Identify which cell holds the provided text, then report its (x, y) central coordinate. 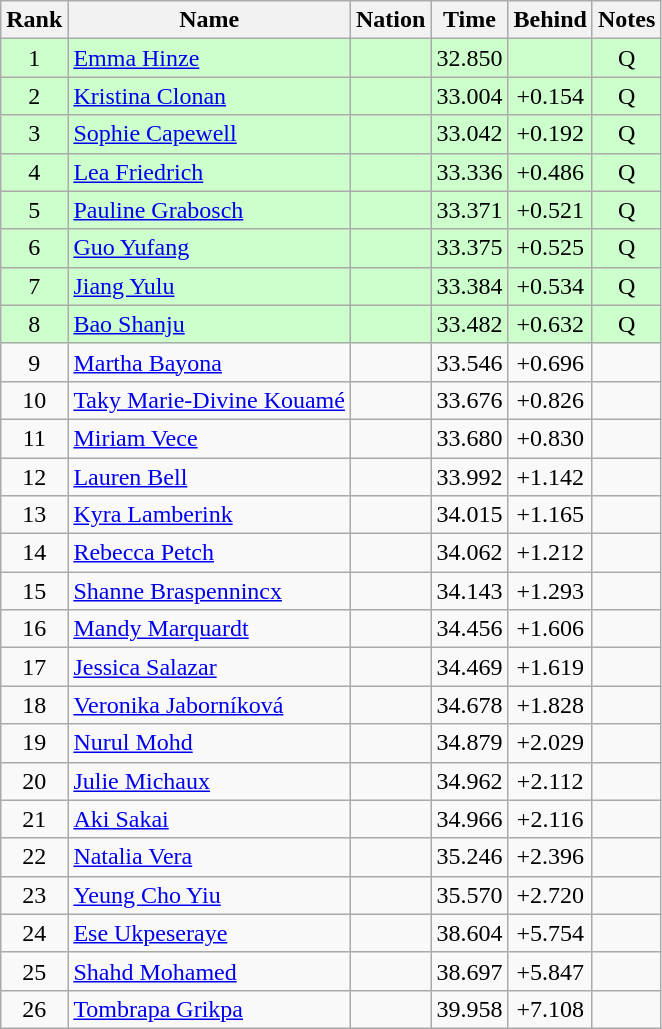
Jiang Yulu (210, 286)
+1.142 (550, 477)
Rank (34, 20)
19 (34, 743)
34.678 (470, 705)
20 (34, 781)
33.384 (470, 286)
33.546 (470, 362)
23 (34, 895)
Kristina Clonan (210, 96)
Time (470, 20)
+1.165 (550, 515)
13 (34, 515)
35.570 (470, 895)
Guo Yufang (210, 248)
Lauren Bell (210, 477)
Behind (550, 20)
33.482 (470, 324)
Bao Shanju (210, 324)
21 (34, 819)
Aki Sakai (210, 819)
38.697 (470, 971)
26 (34, 1009)
Shanne Braspennincx (210, 591)
+0.632 (550, 324)
16 (34, 629)
Martha Bayona (210, 362)
33.992 (470, 477)
14 (34, 553)
Natalia Vera (210, 857)
3 (34, 134)
34.015 (470, 515)
25 (34, 971)
33.004 (470, 96)
38.604 (470, 933)
Ese Ukpeseraye (210, 933)
+0.525 (550, 248)
12 (34, 477)
Name (210, 20)
39.958 (470, 1009)
35.246 (470, 857)
+0.826 (550, 400)
Veronika Jaborníková (210, 705)
+7.108 (550, 1009)
+5.754 (550, 933)
11 (34, 438)
7 (34, 286)
1 (34, 58)
17 (34, 667)
+2.720 (550, 895)
Emma Hinze (210, 58)
9 (34, 362)
+0.486 (550, 172)
Nurul Mohd (210, 743)
34.469 (470, 667)
+1.606 (550, 629)
Kyra Lamberink (210, 515)
+0.696 (550, 362)
+2.116 (550, 819)
+2.112 (550, 781)
34.062 (470, 553)
32.850 (470, 58)
33.371 (470, 210)
33.375 (470, 248)
Lea Friedrich (210, 172)
Shahd Mohamed (210, 971)
22 (34, 857)
33.680 (470, 438)
Rebecca Petch (210, 553)
33.042 (470, 134)
+2.029 (550, 743)
34.966 (470, 819)
Nation (390, 20)
33.336 (470, 172)
+0.154 (550, 96)
34.879 (470, 743)
24 (34, 933)
Sophie Capewell (210, 134)
Pauline Grabosch (210, 210)
18 (34, 705)
+0.534 (550, 286)
+1.619 (550, 667)
+1.828 (550, 705)
10 (34, 400)
Taky Marie-Divine Kouamé (210, 400)
34.456 (470, 629)
33.676 (470, 400)
34.143 (470, 591)
Mandy Marquardt (210, 629)
4 (34, 172)
Jessica Salazar (210, 667)
+0.830 (550, 438)
Notes (626, 20)
8 (34, 324)
2 (34, 96)
Tombrapa Grikpa (210, 1009)
15 (34, 591)
+1.212 (550, 553)
34.962 (470, 781)
+2.396 (550, 857)
+1.293 (550, 591)
Miriam Vece (210, 438)
5 (34, 210)
Yeung Cho Yiu (210, 895)
Julie Michaux (210, 781)
+0.192 (550, 134)
6 (34, 248)
+0.521 (550, 210)
+5.847 (550, 971)
